Detect which cell encompasses the target text, then output its [x, y] center coordinate. 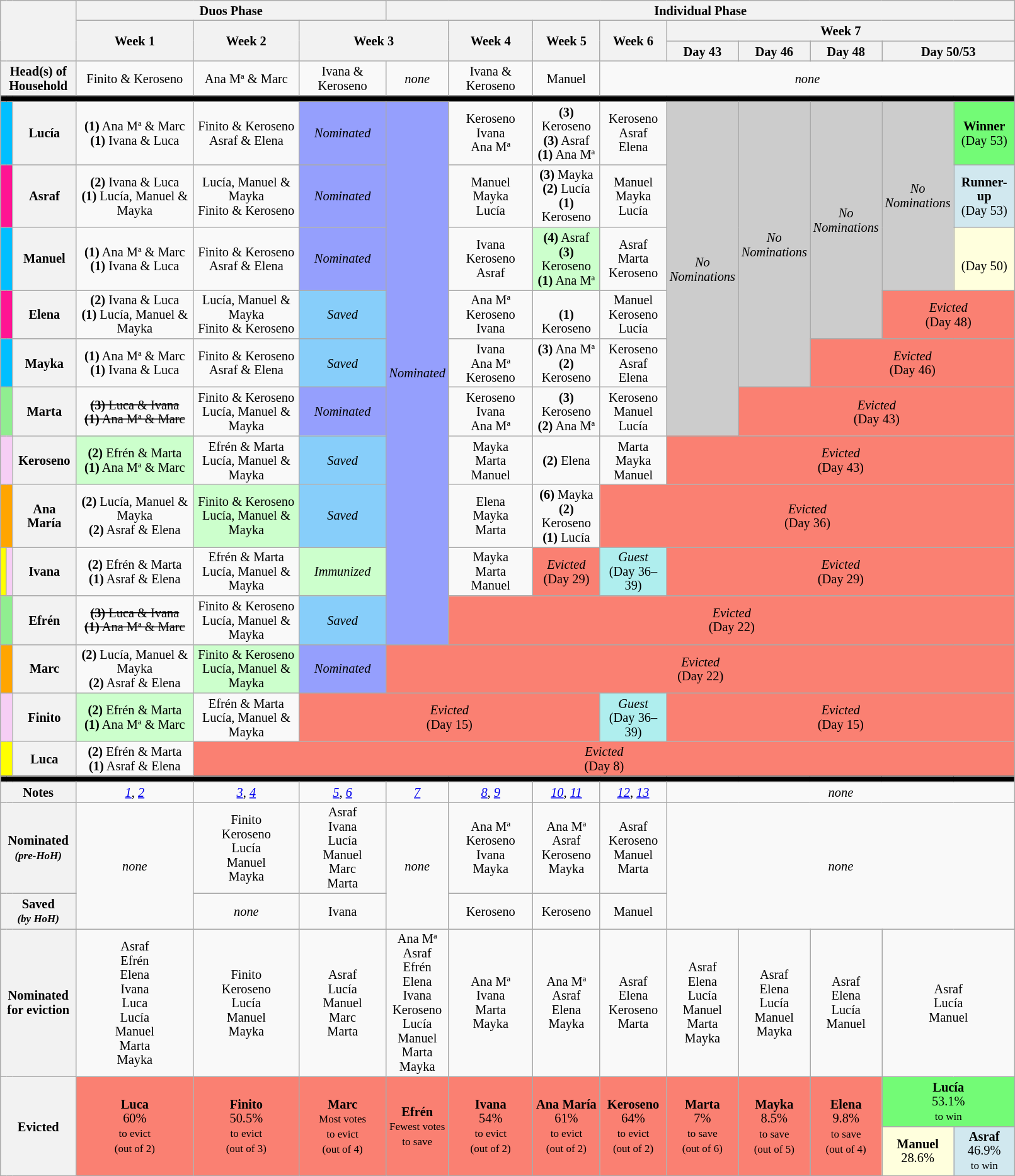
Lucía [44, 133]
Week 5 [566, 40]
AsrafEfrénElenaIvanaLucaLucíaManuelMartaMayka [135, 1003]
MarcMost votesto evict(out of 4) [343, 1126]
AsrafElenaKerosenoMarta [633, 1003]
Luca [44, 758]
Winner (Day 53) [984, 133]
Lucía53.1%to win [949, 1101]
Runner-up (Day 53) [984, 196]
Evicted(Day 46) [912, 363]
Ivana54%to evict(out of 2) [491, 1126]
Immunized [343, 571]
Evicted(Day 36) [808, 516]
Week 4 [491, 40]
Finito50.5%to evict(out of 3) [246, 1126]
Ana MªIvanaMartaMayka [491, 1003]
(1) Keroseno [566, 314]
Asraf46.9%to win [984, 1151]
Ana Mª & Marc [246, 78]
(6) Mayka(2) Keroseno(1) Lucía [566, 516]
Week 7 [840, 30]
AsrafLucíaManuelMarcMarta [343, 1003]
(2) Elena [566, 460]
Ana MªKerosenoIvanaMayka [491, 848]
Notes [38, 792]
Finito [44, 717]
Week 3 [374, 40]
Week 2 [246, 40]
Day 48 [846, 51]
KerosenoManuelLucía [633, 411]
Marta [44, 411]
Manuel28.6% [918, 1151]
(4) Asraf(3) Keroseno(1) Ana Mª [566, 258]
Luca60%to evict(out of 2) [135, 1126]
Mayka8.5%to save(out of 5) [774, 1126]
Day 43 [702, 51]
AsrafIvanaLucíaManuelMarcMarta [343, 848]
AsrafKerosenoManuelMarta [633, 848]
(3) Keroseno(2) Ana Mª [566, 411]
7 [417, 792]
AsrafLucíaManuel [949, 1003]
Ana MªAsrafElenaMayka [566, 1003]
Head(s) ofHousehold [38, 78]
IvanaKerosenoAsraf [491, 258]
(3) Keroseno(3) Asraf(1) Ana Mª [566, 133]
MartaMaykaManuel [633, 460]
AsrafElenaLucíaManuel [846, 1003]
Nominated(pre-HoH) [38, 848]
Day 50/53 [949, 51]
8, 9 [491, 792]
Ana María [44, 516]
Keroseno64%to evict(out of 2) [633, 1126]
Efrén [44, 620]
Individual Phase [701, 10]
Asraf [44, 196]
Ana MªAsrafEfrénElenaIvanaKerosenoLucíaManuelMartaMayka [417, 1003]
EfrénFewest votesto save [417, 1126]
3, 4 [246, 792]
Saved(by HoH) [38, 911]
AsrafElenaLucíaManuelMayka [774, 1003]
Duos Phase [231, 10]
5, 6 [343, 792]
ManuelKerosenoLucía [633, 314]
12, 13 [633, 792]
Marta7%to save(out of 6) [702, 1126]
AsrafElenaLucíaManuelMartaMayka [702, 1003]
Elena9.8%to save(out of 4) [846, 1126]
(3) Mayka(2) Lucía(1) Keroseno [566, 196]
Marc [44, 669]
Day 46 [774, 51]
Evicted(Day 8) [604, 758]
ElenaMaykaMarta [491, 516]
Nominatedfor eviction [38, 1003]
10, 11 [566, 792]
Week 6 [633, 40]
Ana MªAsrafKerosenoMayka [566, 848]
IvanaAna MªKeroseno [491, 363]
Mayka [44, 363]
Evicted [38, 1126]
Finito & Keroseno [135, 78]
Elena [44, 314]
Week 1 [135, 40]
AsrafMartaKeroseno [633, 258]
(Day 50) [984, 258]
Ana María61%to evict(out of 2) [566, 1126]
Ana MªKerosenoIvana [491, 314]
1, 2 [135, 792]
Evicted(Day 48) [949, 314]
(3) Ana Mª(2) Keroseno [566, 363]
